Detect which cell encompasses the target text, then output its (X, Y) center coordinate. 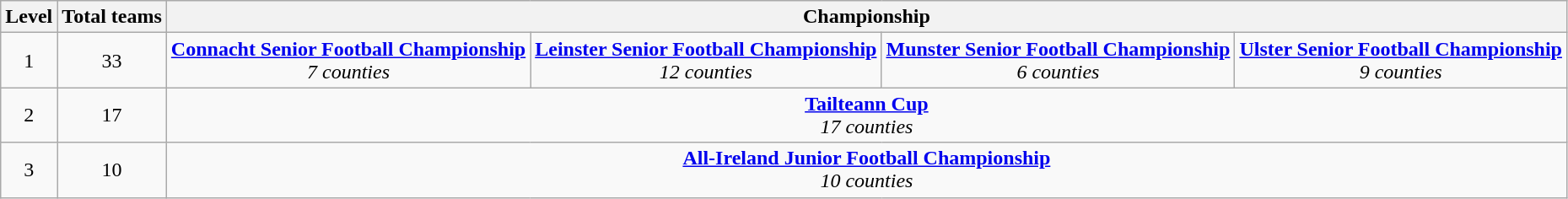
Connacht Senior Football Championship7 counties (348, 61)
Ulster Senior Football Championship9 counties (1401, 61)
33 (112, 61)
Level (29, 17)
All-Ireland Junior Football Championship10 counties (866, 170)
Leinster Senior Football Championship12 counties (706, 61)
3 (29, 170)
Championship (866, 17)
10 (112, 170)
2 (29, 115)
Tailteann Cup17 counties (866, 115)
Munster Senior Football Championship6 counties (1058, 61)
17 (112, 115)
1 (29, 61)
Total teams (112, 17)
